Output the [x, y] coordinate of the center of the cell containing the given text.  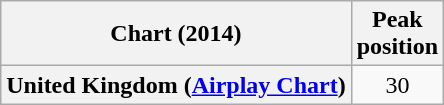
United Kingdom (Airplay Chart) [176, 85]
Peakposition [397, 34]
30 [397, 85]
Chart (2014) [176, 34]
